Return the (X, Y) coordinate for the center point of the cell that contains the specified text.  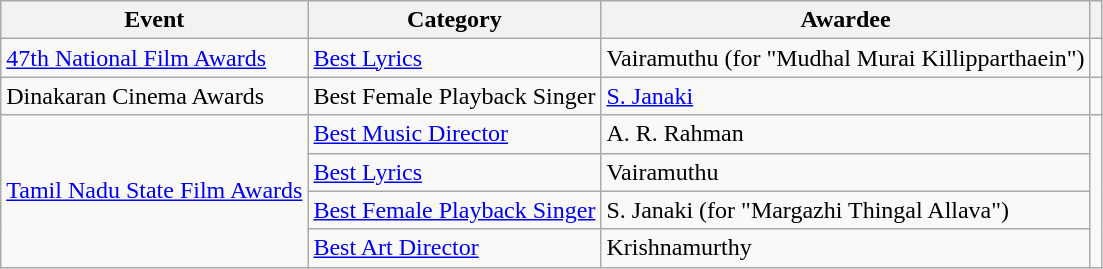
Awardee (846, 20)
Vairamuthu (for "Mudhal Murai Killipparthaein") (846, 58)
S. Janaki (for "Margazhi Thingal Allava") (846, 210)
Vairamuthu (846, 172)
S. Janaki (846, 96)
47th National Film Awards (154, 58)
Best Art Director (454, 248)
Krishnamurthy (846, 248)
Dinakaran Cinema Awards (154, 96)
Event (154, 20)
Category (454, 20)
Tamil Nadu State Film Awards (154, 191)
Best Music Director (454, 134)
A. R. Rahman (846, 134)
